Pinpoint the cell where the given text exists, returning its [x, y] midpoint coordinate. 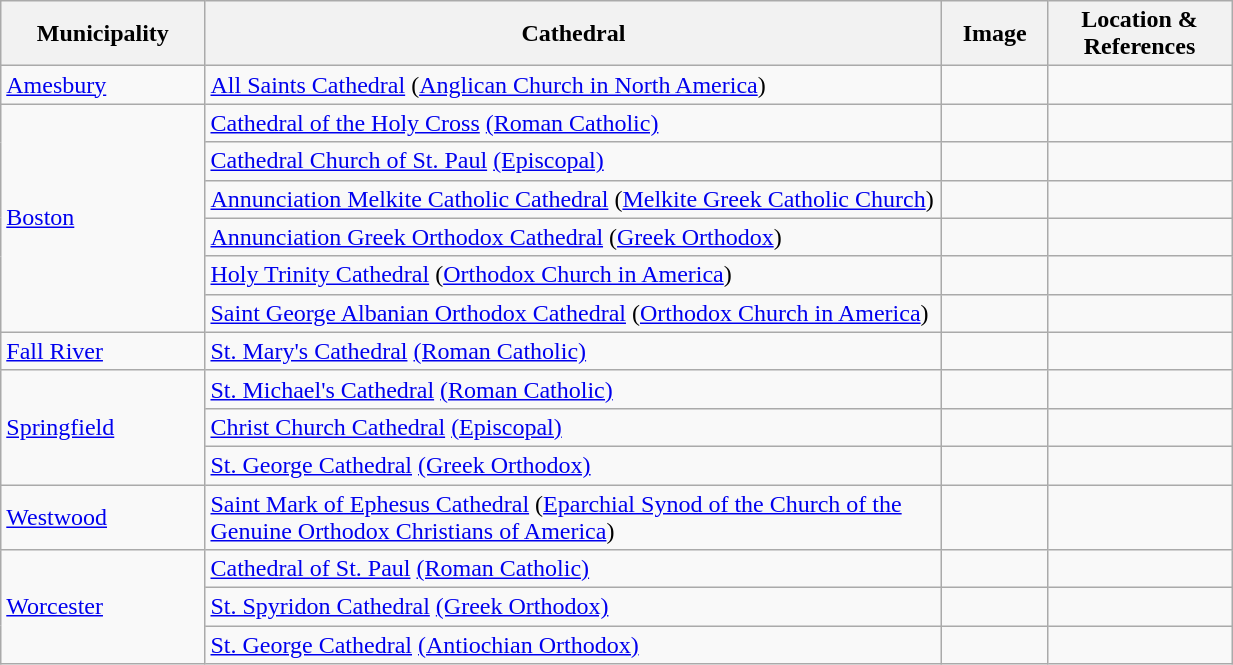
Springfield [103, 427]
Location & References [1139, 34]
Saint George Albanian Orthodox Cathedral (Orthodox Church in America) [574, 313]
St. Spyridon Cathedral (Greek Orthodox) [574, 607]
Cathedral Church of St. Paul (Episcopal) [574, 161]
Saint Mark of Ephesus Cathedral (Eparchial Synod of the Church of the Genuine Orthodox Christians of America) [574, 516]
All Saints Cathedral (Anglican Church in North America) [574, 85]
Image [995, 34]
Holy Trinity Cathedral (Orthodox Church in America) [574, 275]
Worcester [103, 607]
Municipality [103, 34]
Fall River [103, 351]
Boston [103, 218]
Annunciation Greek Orthodox Cathedral (Greek Orthodox) [574, 237]
Cathedral of the Holy Cross (Roman Catholic) [574, 123]
Cathedral [574, 34]
Christ Church Cathedral (Episcopal) [574, 427]
St. George Cathedral (Antiochian Orthodox) [574, 645]
Westwood [103, 516]
St. Mary's Cathedral (Roman Catholic) [574, 351]
St. Michael's Cathedral (Roman Catholic) [574, 389]
Annunciation Melkite Catholic Cathedral (Melkite Greek Catholic Church) [574, 199]
Cathedral of St. Paul (Roman Catholic) [574, 569]
Amesbury [103, 85]
St. George Cathedral (Greek Orthodox) [574, 465]
